Find where the given text appears and provide that cell's center as (x, y) coordinate. 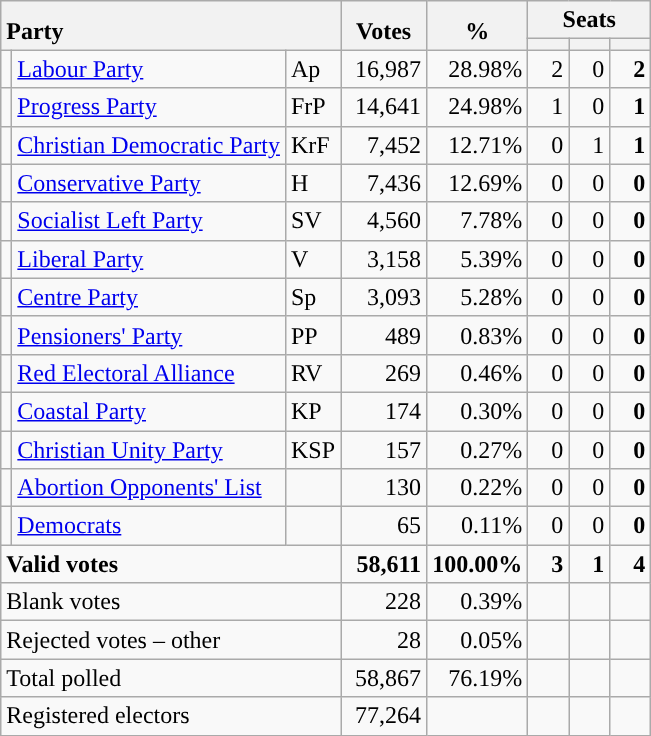
58,611 (384, 564)
Blank votes (171, 602)
157 (384, 449)
0.22% (478, 488)
0.83% (478, 335)
12.69% (478, 183)
0.27% (478, 449)
Labour Party (149, 69)
KrF (312, 145)
Liberal Party (149, 259)
FrP (312, 107)
Total polled (171, 678)
24.98% (478, 107)
SV (312, 221)
H (312, 183)
Centre Party (149, 297)
Coastal Party (149, 411)
Votes (384, 26)
28.98% (478, 69)
4 (630, 564)
228 (384, 602)
58,867 (384, 678)
% (478, 26)
100.00% (478, 564)
Abortion Opponents' List (149, 488)
5.28% (478, 297)
16,987 (384, 69)
Pensioners' Party (149, 335)
Party (171, 26)
KP (312, 411)
3,093 (384, 297)
0.46% (478, 373)
0.05% (478, 640)
Valid votes (171, 564)
7,452 (384, 145)
Christian Unity Party (149, 449)
130 (384, 488)
0.11% (478, 526)
14,641 (384, 107)
Ap (312, 69)
Rejected votes – other (171, 640)
KSP (312, 449)
174 (384, 411)
Democrats (149, 526)
3,158 (384, 259)
28 (384, 640)
7.78% (478, 221)
3 (548, 564)
65 (384, 526)
5.39% (478, 259)
489 (384, 335)
77,264 (384, 716)
7,436 (384, 183)
Sp (312, 297)
Registered electors (171, 716)
269 (384, 373)
4,560 (384, 221)
V (312, 259)
0.39% (478, 602)
Conservative Party (149, 183)
Seats (590, 20)
PP (312, 335)
RV (312, 373)
Christian Democratic Party (149, 145)
Red Electoral Alliance (149, 373)
Progress Party (149, 107)
76.19% (478, 678)
12.71% (478, 145)
Socialist Left Party (149, 221)
0.30% (478, 411)
